Search for the cell housing the specified text and yield its [x, y] center coordinate. 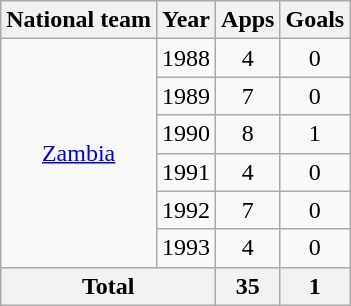
Goals [315, 20]
Total [108, 286]
Zambia [79, 153]
Apps [248, 20]
1990 [186, 134]
8 [248, 134]
1993 [186, 248]
1989 [186, 96]
35 [248, 286]
Year [186, 20]
1992 [186, 210]
1988 [186, 58]
National team [79, 20]
1991 [186, 172]
